Detect which cell encompasses the target text, then output its (X, Y) center coordinate. 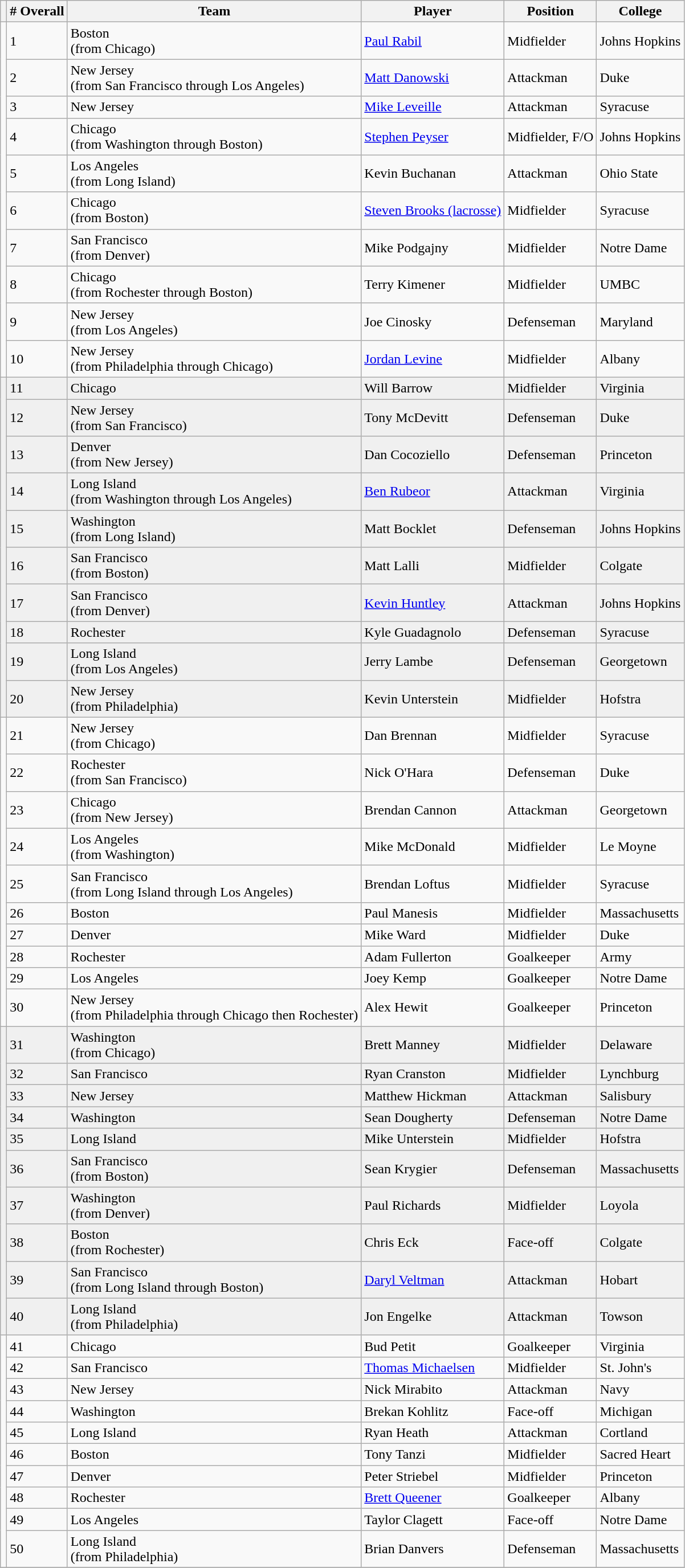
Matthew Hickman (433, 1096)
Brendan Loftus (433, 884)
# Overall (37, 11)
College (641, 11)
45 (37, 1433)
Los Angeles(from Long Island) (214, 173)
35 (37, 1139)
Kevin Buchanan (433, 173)
Washington(from Long Island) (214, 529)
8 (37, 285)
Long Island(from Los Angeles) (214, 662)
Adam Fullerton (433, 956)
Jerry Lambe (433, 662)
Midfielder, F/O (551, 137)
15 (37, 529)
Jordan Levine (433, 359)
Rochester(from San Francisco) (214, 772)
18 (37, 632)
Matt Bocklet (433, 529)
Le Moyne (641, 846)
48 (37, 1498)
Kyle Guadagnolo (433, 632)
Loyola (641, 1205)
Ryan Heath (433, 1433)
Boston(from Rochester) (214, 1243)
1 (37, 41)
37 (37, 1205)
Jon Engelke (433, 1317)
39 (37, 1279)
30 (37, 1008)
Brett Queener (433, 1498)
40 (37, 1317)
New Jersey(from Los Angeles) (214, 321)
Mike McDonald (433, 846)
Army (641, 956)
Towson (641, 1317)
41 (37, 1346)
Stephen Peyser (433, 137)
New Jersey(from San Francisco) (214, 417)
28 (37, 956)
Thomas Michaelsen (433, 1368)
44 (37, 1411)
Brian Danvers (433, 1549)
Chicago(from Boston) (214, 211)
Hobart (641, 1279)
Joe Cinosky (433, 321)
Terry Kimener (433, 285)
16 (37, 566)
Brekan Kohlitz (433, 1411)
2 (37, 77)
Washington(from Chicago) (214, 1045)
3 (37, 107)
Matt Danowski (433, 77)
25 (37, 884)
Mike Ward (433, 935)
Cortland (641, 1433)
Lynchburg (641, 1074)
34 (37, 1117)
31 (37, 1045)
42 (37, 1368)
New Jersey(from San Francisco through Los Angeles) (214, 77)
Navy (641, 1389)
New Jersey(from Chicago) (214, 736)
Washington(from Denver) (214, 1205)
Steven Brooks (lacrosse) (433, 211)
Ohio State (641, 173)
Player (433, 11)
Peter Striebel (433, 1476)
9 (37, 321)
Mike Unterstein (433, 1139)
Chris Eck (433, 1243)
Long Island(from Washington through Los Angeles) (214, 492)
50 (37, 1549)
43 (37, 1389)
Kevin Unterstein (433, 698)
Team (214, 11)
Denver(from New Jersey) (214, 455)
Ryan Cranston (433, 1074)
Los Angeles(from Washington) (214, 846)
6 (37, 211)
Mike Leveille (433, 107)
Position (551, 11)
Tony Tanzi (433, 1455)
7 (37, 247)
Sacred Heart (641, 1455)
Paul Rabil (433, 41)
24 (37, 846)
Matt Lalli (433, 566)
Mike Podgajny (433, 247)
New Jersey(from Philadelphia through Chicago) (214, 359)
Nick O'Hara (433, 772)
46 (37, 1455)
Tony McDevitt (433, 417)
Paul Manesis (433, 913)
Taylor Clagett (433, 1520)
13 (37, 455)
20 (37, 698)
33 (37, 1096)
17 (37, 603)
4 (37, 137)
Delaware (641, 1045)
38 (37, 1243)
29 (37, 979)
12 (37, 417)
St. John's (641, 1368)
San Francisco(from Long Island through Boston) (214, 1279)
21 (37, 736)
Will Barrow (433, 388)
Kevin Huntley (433, 603)
49 (37, 1520)
11 (37, 388)
San Francisco(from Long Island through Los Angeles) (214, 884)
Alex Hewit (433, 1008)
New Jersey(from Philadelphia) (214, 698)
Sean Dougherty (433, 1117)
Boston(from Chicago) (214, 41)
Nick Mirabito (433, 1389)
Brendan Cannon (433, 810)
19 (37, 662)
Michigan (641, 1411)
Sean Krygier (433, 1169)
UMBC (641, 285)
22 (37, 772)
5 (37, 173)
Chicago(from Washington through Boston) (214, 137)
Chicago(from Rochester through Boston) (214, 285)
New Jersey(from Philadelphia through Chicago then Rochester) (214, 1008)
Paul Richards (433, 1205)
Bud Petit (433, 1346)
32 (37, 1074)
26 (37, 913)
Dan Cocoziello (433, 455)
Chicago(from New Jersey) (214, 810)
27 (37, 935)
47 (37, 1476)
Maryland (641, 321)
14 (37, 492)
Daryl Veltman (433, 1279)
36 (37, 1169)
Ben Rubeor (433, 492)
23 (37, 810)
10 (37, 359)
Salisbury (641, 1096)
Brett Manney (433, 1045)
Dan Brennan (433, 736)
Joey Kemp (433, 979)
